Provide the (X, Y) coordinate of the cell's center where the given text is located.  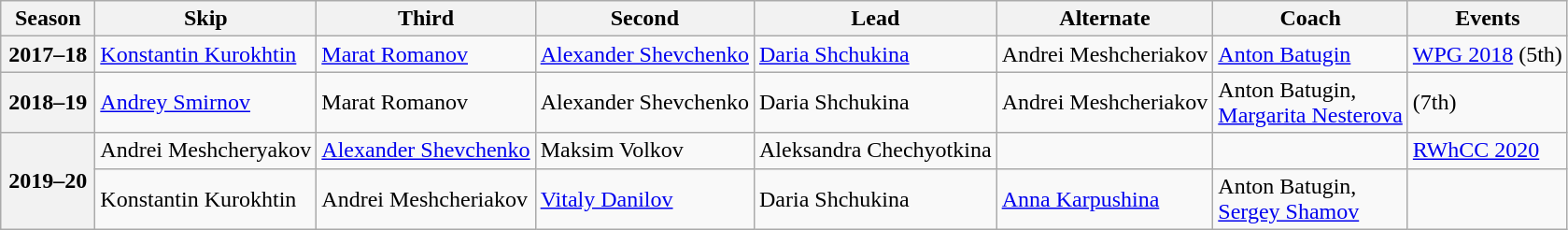
RWhCC 2020 (1487, 151)
Aleksandra Chechyotkina (875, 151)
Coach (1311, 19)
Skip (205, 19)
2019–20 (49, 181)
WPG 2018 (5th) (1487, 54)
Andrei Meshcheryakov (205, 151)
(7th) (1487, 103)
2017–18 (49, 54)
2018–19 (49, 103)
Anton Batugin,Margarita Nesterova (1311, 103)
Anton Batugin (1311, 54)
Anna Karpushina (1105, 198)
Events (1487, 19)
Third (426, 19)
Maksim Volkov (644, 151)
Alternate (1105, 19)
Season (49, 19)
Anton Batugin,Sergey Shamov (1311, 198)
Vitaly Danilov (644, 198)
Lead (875, 19)
Second (644, 19)
Andrey Smirnov (205, 103)
